Locate the cell with the specified text and output its (X, Y) center coordinate. 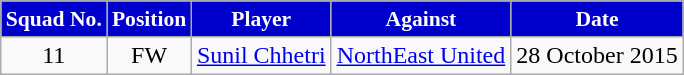
Player (261, 19)
11 (54, 55)
FW (149, 55)
Date (597, 19)
28 October 2015 (597, 55)
NorthEast United (421, 55)
Against (421, 19)
Position (149, 19)
Sunil Chhetri (261, 55)
Squad No. (54, 19)
